From the cell containing the given text, extract its center point as [X, Y] coordinate. 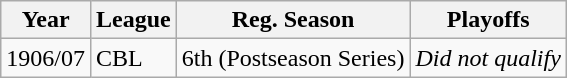
6th (Postseason Series) [293, 58]
Year [46, 20]
Playoffs [488, 20]
Did not qualify [488, 58]
League [133, 20]
CBL [133, 58]
1906/07 [46, 58]
Reg. Season [293, 20]
